Extract the [X, Y] coordinate from the center of the cell holding the provided text.  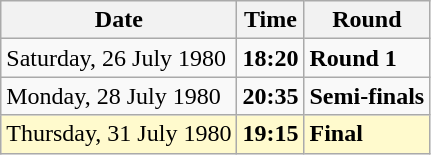
Final [367, 134]
Date [119, 20]
Round 1 [367, 58]
Semi-finals [367, 96]
20:35 [270, 96]
Time [270, 20]
19:15 [270, 134]
Saturday, 26 July 1980 [119, 58]
18:20 [270, 58]
Thursday, 31 July 1980 [119, 134]
Round [367, 20]
Monday, 28 July 1980 [119, 96]
